Return the [X, Y] coordinate for the center point of the cell that contains the specified text.  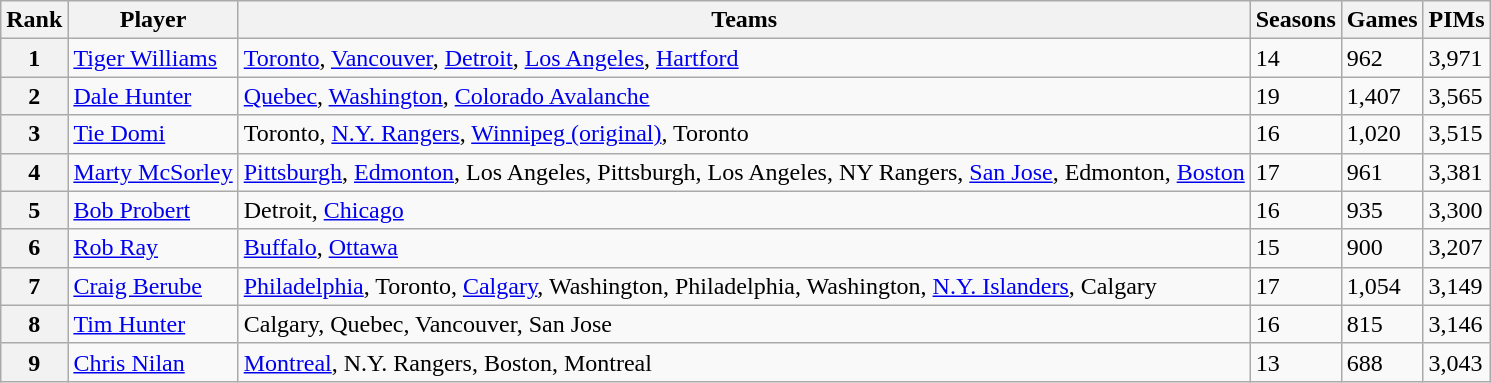
3,381 [1456, 172]
962 [1382, 58]
Seasons [1296, 20]
Buffalo, Ottawa [744, 248]
3,149 [1456, 286]
8 [34, 324]
15 [1296, 248]
3,565 [1456, 96]
9 [34, 362]
3,300 [1456, 210]
Tim Hunter [153, 324]
Teams [744, 20]
3,971 [1456, 58]
1 [34, 58]
14 [1296, 58]
6 [34, 248]
900 [1382, 248]
4 [34, 172]
935 [1382, 210]
3,207 [1456, 248]
Games [1382, 20]
1,020 [1382, 134]
7 [34, 286]
1,054 [1382, 286]
Rank [34, 20]
13 [1296, 362]
Chris Nilan [153, 362]
Marty McSorley [153, 172]
Pittsburgh, Edmonton, Los Angeles, Pittsburgh, Los Angeles, NY Rangers, San Jose, Edmonton, Boston [744, 172]
3,043 [1456, 362]
1,407 [1382, 96]
3,146 [1456, 324]
Tiger Williams [153, 58]
3,515 [1456, 134]
Dale Hunter [153, 96]
3 [34, 134]
961 [1382, 172]
Detroit, Chicago [744, 210]
Rob Ray [153, 248]
Montreal, N.Y. Rangers, Boston, Montreal [744, 362]
PIMs [1456, 20]
2 [34, 96]
Philadelphia, Toronto, Calgary, Washington, Philadelphia, Washington, N.Y. Islanders, Calgary [744, 286]
Craig Berube [153, 286]
19 [1296, 96]
Calgary, Quebec, Vancouver, San Jose [744, 324]
688 [1382, 362]
Toronto, Vancouver, Detroit, Los Angeles, Hartford [744, 58]
Player [153, 20]
Tie Domi [153, 134]
Toronto, N.Y. Rangers, Winnipeg (original), Toronto [744, 134]
Quebec, Washington, Colorado Avalanche [744, 96]
5 [34, 210]
Bob Probert [153, 210]
815 [1382, 324]
